Provide the [X, Y] coordinate of the cell's center where the given text is located.  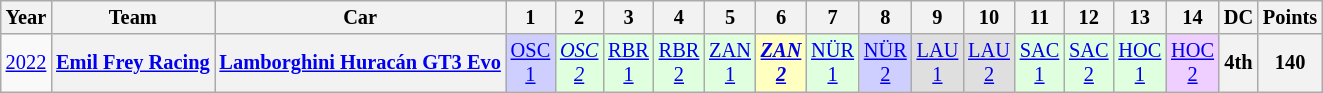
NÜR2 [886, 63]
11 [1040, 17]
HOC1 [1140, 63]
OSC1 [530, 63]
6 [781, 17]
4 [679, 17]
14 [1192, 17]
Car [360, 17]
3 [628, 17]
2022 [26, 63]
4th [1238, 63]
140 [1290, 63]
RBR2 [679, 63]
OSC2 [579, 63]
12 [1088, 17]
HOC2 [1192, 63]
7 [832, 17]
NÜR1 [832, 63]
Emil Frey Racing [132, 63]
Year [26, 17]
LAU1 [938, 63]
13 [1140, 17]
Points [1290, 17]
ZAN1 [730, 63]
SAC1 [1040, 63]
1 [530, 17]
Lamborghini Huracán GT3 Evo [360, 63]
ZAN2 [781, 63]
9 [938, 17]
Team [132, 17]
LAU2 [989, 63]
DC [1238, 17]
8 [886, 17]
10 [989, 17]
5 [730, 17]
2 [579, 17]
RBR1 [628, 63]
SAC2 [1088, 63]
